Provide the [X, Y] coordinate of the cell's center where the given text is located.  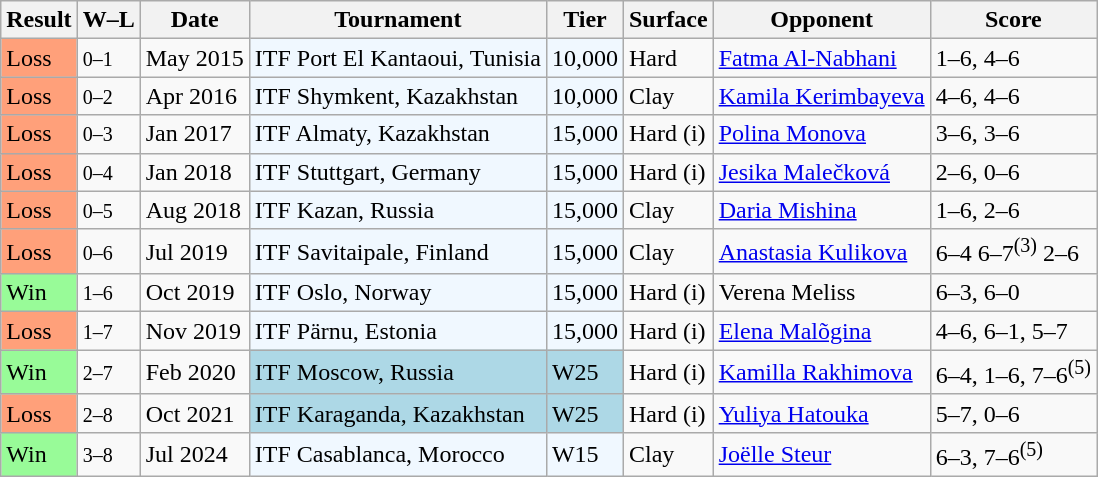
6–4, 1–6, 7–6(5) [1013, 372]
4–6, 6–1, 5–7 [1013, 331]
ITF Oslo, Norway [398, 293]
4–6, 4–6 [1013, 96]
0–3 [108, 134]
1–7 [108, 331]
ITF Savitaipale, Finland [398, 252]
6–4 6–7(3) 2–6 [1013, 252]
6–3, 6–0 [1013, 293]
Jul 2019 [194, 252]
ITF Almaty, Kazakhstan [398, 134]
Joëlle Steur [822, 454]
6–3, 7–6(5) [1013, 454]
Anastasia Kulikova [822, 252]
0–2 [108, 96]
ITF Moscow, Russia [398, 372]
3–6, 3–6 [1013, 134]
Apr 2016 [194, 96]
ITF Pärnu, Estonia [398, 331]
ITF Karaganda, Kazakhstan [398, 413]
0–4 [108, 172]
1–6, 4–6 [1013, 58]
Tournament [398, 20]
0–5 [108, 210]
Polina Monova [822, 134]
Jan 2018 [194, 172]
ITF Kazan, Russia [398, 210]
0–6 [108, 252]
ITF Port El Kantaoui, Tunisia [398, 58]
Surface [668, 20]
3–8 [108, 454]
Nov 2019 [194, 331]
Score [1013, 20]
Jul 2024 [194, 454]
1–6 [108, 293]
2–6, 0–6 [1013, 172]
Date [194, 20]
Daria Mishina [822, 210]
Elena Malõgina [822, 331]
May 2015 [194, 58]
Kamilla Rakhimova [822, 372]
5–7, 0–6 [1013, 413]
Jesika Malečková [822, 172]
Oct 2021 [194, 413]
0–1 [108, 58]
Oct 2019 [194, 293]
ITF Stuttgart, Germany [398, 172]
1–6, 2–6 [1013, 210]
Kamila Kerimbayeva [822, 96]
W15 [584, 454]
Fatma Al-Nabhani [822, 58]
W–L [108, 20]
Hard [668, 58]
Yuliya Hatouka [822, 413]
ITF Casablanca, Morocco [398, 454]
Result [39, 20]
Verena Meliss [822, 293]
Tier [584, 20]
Opponent [822, 20]
Aug 2018 [194, 210]
Feb 2020 [194, 372]
Jan 2017 [194, 134]
2–7 [108, 372]
2–8 [108, 413]
ITF Shymkent, Kazakhstan [398, 96]
